Search for the cell housing the specified text and yield its [x, y] center coordinate. 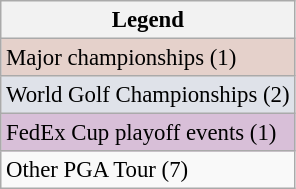
Legend [148, 20]
FedEx Cup playoff events (1) [148, 133]
Major championships (1) [148, 58]
Other PGA Tour (7) [148, 170]
World Golf Championships (2) [148, 95]
